Scan for the cell matching the given text and deliver its [x, y] coordinate at center. 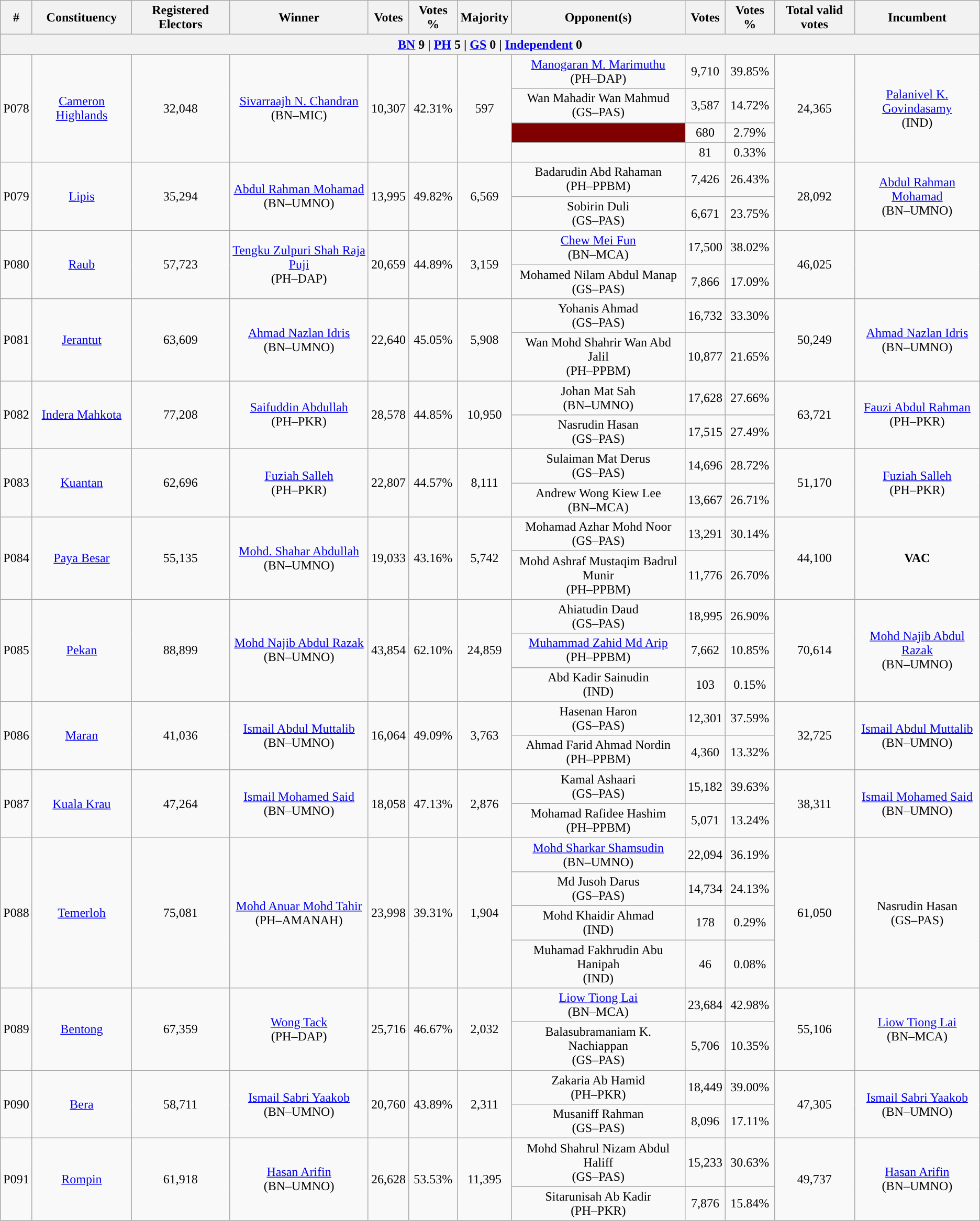
Sobirin Duli(GS–PAS) [598, 214]
41,036 [181, 735]
P078 [16, 108]
Paya Besar [82, 558]
81 [706, 152]
46,025 [815, 264]
46 [706, 964]
32,048 [181, 108]
9,710 [706, 71]
44.57% [433, 483]
P084 [16, 558]
Wan Mohd Shahrir Wan Abd Jalil(PH–PPBM) [598, 356]
Sivarraajh N. Chandran(BN–MIC) [299, 108]
13,291 [706, 534]
Wong Tack(PH–DAP) [299, 1029]
Rompin [82, 1180]
27.66% [750, 398]
Lipis [82, 196]
46.67% [433, 1029]
Muhamad Fakhrudin Abu Hanipah(IND) [598, 964]
Chew Mei Fun(BN–MCA) [598, 247]
26.90% [750, 617]
Palanivel K. Govindasamy(IND) [917, 108]
Wan Mahadir Wan Mahmud(GS–PAS) [598, 106]
5,071 [706, 821]
Musaniff Rahman(GS–PAS) [598, 1121]
Mohamad Rafidee Hashim(PH–PPBM) [598, 821]
42.31% [433, 108]
13,995 [388, 196]
7,662 [706, 650]
BN 9 | PH 5 | GS 0 | Independent 0 [490, 44]
0.15% [750, 685]
0.29% [750, 922]
61,918 [181, 1180]
Mohd Ashraf Mustaqim Badrul Munir(PH–PPBM) [598, 575]
P083 [16, 483]
Badarudin Abd Rahaman(PH–PPBM) [598, 179]
15,233 [706, 1162]
8,096 [706, 1121]
Md Jusoh Darus(GS–PAS) [598, 889]
39.85% [750, 71]
11,395 [485, 1180]
Fauzi Abdul Rahman(PH–PKR) [917, 415]
Raub [82, 264]
18,995 [706, 617]
Total valid votes [815, 18]
47.13% [433, 803]
49.09% [433, 735]
13.32% [750, 753]
Kamal Ashaari(GS–PAS) [598, 786]
28,578 [388, 415]
37.59% [750, 718]
21.65% [750, 356]
44.89% [433, 264]
22,094 [706, 854]
Manogaran M. Marimuthu(PH–DAP) [598, 71]
57,723 [181, 264]
28.72% [750, 466]
Mohd Anuar Mohd Tahir(PH–AMANAH) [299, 913]
Constituency [82, 18]
20,659 [388, 264]
Johan Mat Sah(BN–UMNO) [598, 398]
70,614 [815, 650]
2,032 [485, 1029]
22,807 [388, 483]
45.05% [433, 339]
2.79% [750, 132]
P081 [16, 339]
75,081 [181, 913]
25,716 [388, 1029]
P091 [16, 1180]
43.16% [433, 558]
39.63% [750, 786]
Cameron Highlands [82, 108]
49,737 [815, 1180]
55,106 [815, 1029]
P090 [16, 1104]
0.33% [750, 152]
50,249 [815, 339]
24,859 [485, 650]
35,294 [181, 196]
24.13% [750, 889]
77,208 [181, 415]
Majority [485, 18]
26.70% [750, 575]
Bera [82, 1104]
28,092 [815, 196]
Tengku Zulpuri Shah Raja Puji(PH–DAP) [299, 264]
Indera Mahkota [82, 415]
43.89% [433, 1104]
39.00% [750, 1088]
14,696 [706, 466]
15.84% [750, 1204]
P080 [16, 264]
61,050 [815, 913]
2,876 [485, 803]
P085 [16, 650]
Ahmad Farid Ahmad Nordin(PH–PPBM) [598, 753]
P089 [16, 1029]
Mohd Khaidir Ahmad(IND) [598, 922]
88,899 [181, 650]
58,711 [181, 1104]
38,311 [815, 803]
23.75% [750, 214]
5,908 [485, 339]
3,587 [706, 106]
63,609 [181, 339]
62,696 [181, 483]
Mohd Shahrul Nizam Abdul Haliff(GS–PAS) [598, 1162]
Saifuddin Abdullah(PH–PKR) [299, 415]
19,033 [388, 558]
10,307 [388, 108]
30.14% [750, 534]
12,301 [706, 718]
7,876 [706, 1204]
1,904 [485, 913]
6,569 [485, 196]
53.53% [433, 1180]
Hasenan Haron(GS–PAS) [598, 718]
10,877 [706, 356]
4,360 [706, 753]
33.30% [750, 315]
14,734 [706, 889]
6,671 [706, 214]
55,135 [181, 558]
22,640 [388, 339]
Kuantan [82, 483]
13,667 [706, 500]
3,763 [485, 735]
44.85% [433, 415]
Temerloh [82, 913]
3,159 [485, 264]
Kuala Krau [82, 803]
23,998 [388, 913]
26,628 [388, 1180]
10,950 [485, 415]
39.31% [433, 913]
# [16, 18]
10.35% [750, 1046]
15,182 [706, 786]
24,365 [815, 108]
51,170 [815, 483]
Yohanis Ahmad(GS–PAS) [598, 315]
Pekan [82, 650]
Balasubramaniam K. Nachiappan(GS–PAS) [598, 1046]
178 [706, 922]
P087 [16, 803]
26.71% [750, 500]
10.85% [750, 650]
42.98% [750, 1005]
Zakaria Ab Hamid(PH–PKR) [598, 1088]
18,058 [388, 803]
44,100 [815, 558]
17.09% [750, 282]
16,064 [388, 735]
597 [485, 108]
30.63% [750, 1162]
0.08% [750, 964]
Mohd. Shahar Abdullah(BN–UMNO) [299, 558]
17,500 [706, 247]
Mohamad Azhar Mohd Noor(GS–PAS) [598, 534]
Bentong [82, 1029]
Incumbent [917, 18]
17,628 [706, 398]
17,515 [706, 432]
5,706 [706, 1046]
VAC [917, 558]
17.11% [750, 1121]
Maran [82, 735]
18,449 [706, 1088]
2,311 [485, 1104]
11,776 [706, 575]
680 [706, 132]
32,725 [815, 735]
Ahiatudin Daud(GS–PAS) [598, 617]
62.10% [433, 650]
67,359 [181, 1029]
36.19% [750, 854]
Winner [299, 18]
P082 [16, 415]
Andrew Wong Kiew Lee(BN–MCA) [598, 500]
P088 [16, 913]
Opponent(s) [598, 18]
Mohd Sharkar Shamsudin(BN–UMNO) [598, 854]
26.43% [750, 179]
Mohamed Nilam Abdul Manap(GS–PAS) [598, 282]
103 [706, 685]
7,866 [706, 282]
P086 [16, 735]
20,760 [388, 1104]
Sitarunisah Ab Kadir(PH–PKR) [598, 1204]
5,742 [485, 558]
Jerantut [82, 339]
63,721 [815, 415]
43,854 [388, 650]
49.82% [433, 196]
47,264 [181, 803]
13.24% [750, 821]
38.02% [750, 247]
23,684 [706, 1005]
27.49% [750, 432]
Sulaiman Mat Derus(GS–PAS) [598, 466]
7,426 [706, 179]
P079 [16, 196]
Abd Kadir Sainudin(IND) [598, 685]
16,732 [706, 315]
14.72% [750, 106]
47,305 [815, 1104]
Registered Electors [181, 18]
Muhammad Zahid Md Arip(PH–PPBM) [598, 650]
8,111 [485, 483]
